Scan for the cell matching the given text and deliver its (X, Y) coordinate at center. 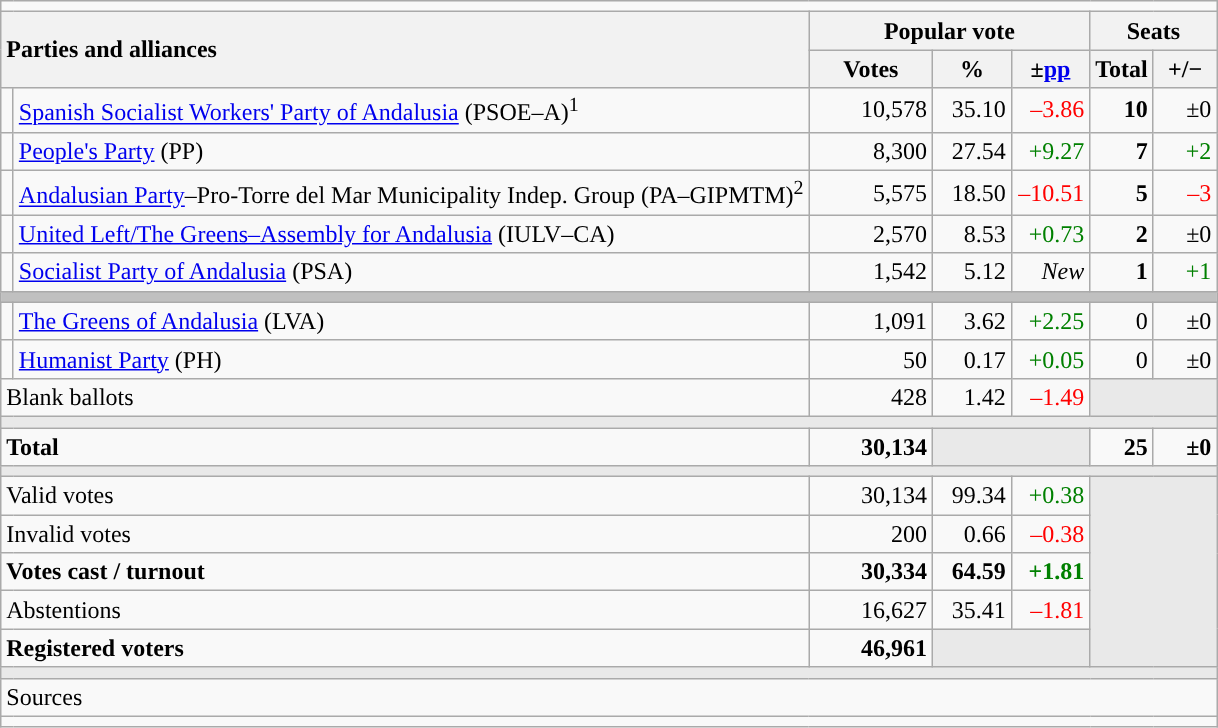
1,542 (871, 272)
27.54 (972, 151)
5 (1122, 194)
+0.38 (1050, 496)
United Left/The Greens–Assembly for Andalusia (IULV–CA) (411, 234)
1 (1122, 272)
5,575 (871, 194)
35.10 (972, 110)
+/− (1185, 69)
±pp (1050, 69)
–10.51 (1050, 194)
3.62 (972, 321)
–3 (1185, 194)
46,961 (871, 648)
Registered voters (405, 648)
8,300 (871, 151)
99.34 (972, 496)
Seats (1154, 31)
–0.38 (1050, 534)
% (972, 69)
25 (1122, 447)
18.50 (972, 194)
+0.05 (1050, 359)
–1.49 (1050, 397)
+0.73 (1050, 234)
Blank ballots (405, 397)
50 (871, 359)
2 (1122, 234)
Parties and alliances (405, 50)
Popular vote (950, 31)
People's Party (PP) (411, 151)
The Greens of Andalusia (LVA) (411, 321)
64.59 (972, 572)
Socialist Party of Andalusia (PSA) (411, 272)
10 (1122, 110)
200 (871, 534)
+1 (1185, 272)
Spanish Socialist Workers' Party of Andalusia (PSOE–A)1 (411, 110)
Votes (871, 69)
Valid votes (405, 496)
8.53 (972, 234)
5.12 (972, 272)
Sources (609, 697)
Humanist Party (PH) (411, 359)
30,334 (871, 572)
1,091 (871, 321)
2,570 (871, 234)
+2 (1185, 151)
–3.86 (1050, 110)
16,627 (871, 610)
35.41 (972, 610)
New (1050, 272)
7 (1122, 151)
Invalid votes (405, 534)
–1.81 (1050, 610)
+2.25 (1050, 321)
+9.27 (1050, 151)
1.42 (972, 397)
Abstentions (405, 610)
Votes cast / turnout (405, 572)
Andalusian Party–Pro-Torre del Mar Municipality Indep. Group (PA–GIPMTM)2 (411, 194)
0.17 (972, 359)
428 (871, 397)
10,578 (871, 110)
0.66 (972, 534)
+1.81 (1050, 572)
